Identify which cell holds the provided text, then report its (X, Y) central coordinate. 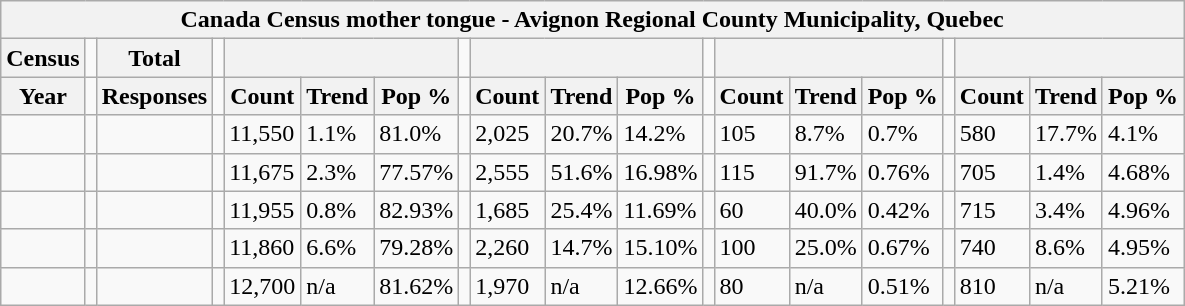
80 (752, 286)
1,970 (508, 286)
1.1% (338, 134)
705 (992, 172)
17.7% (1066, 134)
2,025 (508, 134)
Total (154, 58)
105 (752, 134)
Canada Census mother tongue - Avignon Regional County Municipality, Quebec (592, 20)
12,700 (262, 286)
16.98% (660, 172)
Census (43, 58)
40.0% (826, 210)
8.7% (826, 134)
Responses (154, 96)
11,675 (262, 172)
1,685 (508, 210)
810 (992, 286)
60 (752, 210)
2,555 (508, 172)
5.21% (1142, 286)
1.4% (1066, 172)
3.4% (1066, 210)
580 (992, 134)
25.0% (826, 248)
0.42% (902, 210)
11,860 (262, 248)
2,260 (508, 248)
0.7% (902, 134)
115 (752, 172)
0.51% (902, 286)
14.2% (660, 134)
4.68% (1142, 172)
11,550 (262, 134)
Year (43, 96)
6.6% (338, 248)
79.28% (416, 248)
12.66% (660, 286)
0.67% (902, 248)
100 (752, 248)
4.1% (1142, 134)
4.95% (1142, 248)
11.69% (660, 210)
77.57% (416, 172)
0.76% (902, 172)
11,955 (262, 210)
82.93% (416, 210)
25.4% (582, 210)
91.7% (826, 172)
20.7% (582, 134)
715 (992, 210)
0.8% (338, 210)
4.96% (1142, 210)
81.0% (416, 134)
14.7% (582, 248)
740 (992, 248)
15.10% (660, 248)
8.6% (1066, 248)
2.3% (338, 172)
51.6% (582, 172)
81.62% (416, 286)
